Find where the given text appears and provide that cell's center as [X, Y] coordinate. 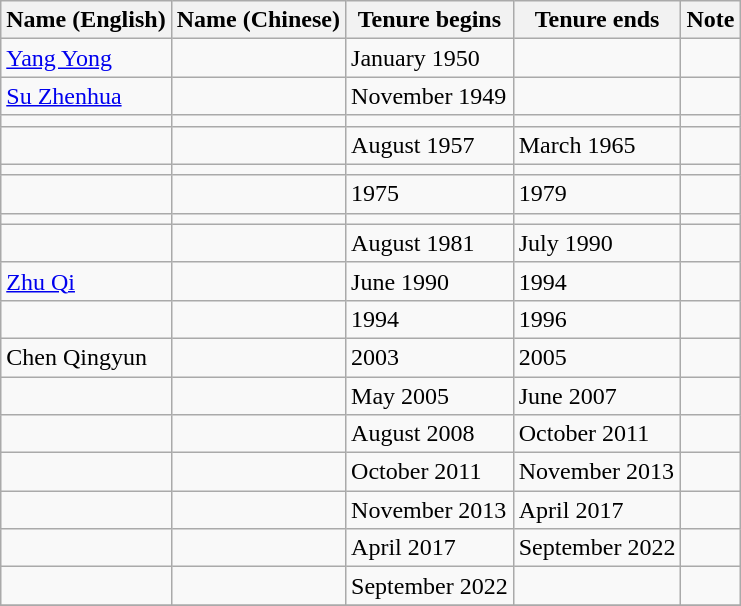
Note [710, 20]
Chen Qingyun [86, 357]
2003 [430, 357]
Yang Yong [86, 58]
Tenure ends [597, 20]
June 2007 [597, 395]
1996 [597, 319]
Su Zhenhua [86, 96]
January 1950 [430, 58]
Name (Chinese) [258, 20]
August 1981 [430, 243]
Zhu Qi [86, 281]
1979 [597, 194]
May 2005 [430, 395]
July 1990 [597, 243]
Name (English) [86, 20]
Tenure begins [430, 20]
1975 [430, 194]
June 1990 [430, 281]
August 1957 [430, 145]
November 1949 [430, 96]
March 1965 [597, 145]
2005 [597, 357]
August 2008 [430, 434]
